From the cell containing the given text, extract its center point as (X, Y) coordinate. 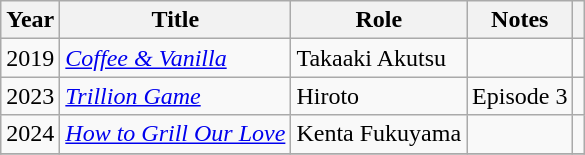
Hiroto (379, 96)
2019 (30, 58)
How to Grill Our Love (176, 134)
Episode 3 (520, 96)
2023 (30, 96)
Takaaki Akutsu (379, 58)
Coffee & Vanilla (176, 58)
Trillion Game (176, 96)
Kenta Fukuyama (379, 134)
2024 (30, 134)
Title (176, 20)
Year (30, 20)
Notes (520, 20)
Role (379, 20)
